Capture the cell that displays the provided text and extract its [x, y] central coordinate. 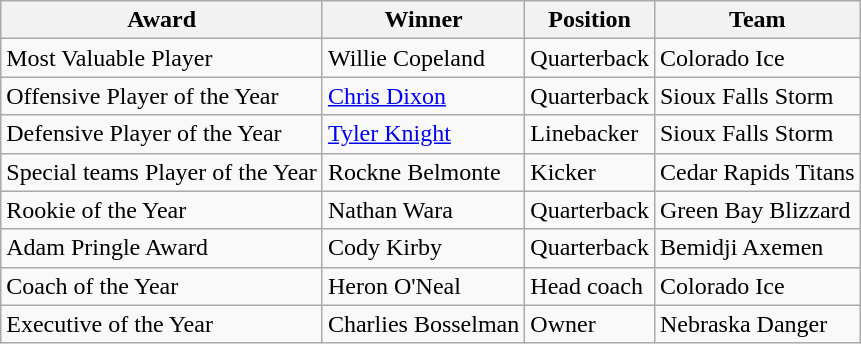
Cedar Rapids Titans [757, 172]
Green Bay Blizzard [757, 210]
Kicker [590, 172]
Position [590, 20]
Adam Pringle Award [162, 248]
Offensive Player of the Year [162, 96]
Special teams Player of the Year [162, 172]
Coach of the Year [162, 286]
Team [757, 20]
Tyler Knight [423, 134]
Willie Copeland [423, 58]
Rockne Belmonte [423, 172]
Most Valuable Player [162, 58]
Owner [590, 324]
Defensive Player of the Year [162, 134]
Nebraska Danger [757, 324]
Linebacker [590, 134]
Heron O'Neal [423, 286]
Charlies Bosselman [423, 324]
Award [162, 20]
Winner [423, 20]
Executive of the Year [162, 324]
Nathan Wara [423, 210]
Bemidji Axemen [757, 248]
Cody Kirby [423, 248]
Head coach [590, 286]
Rookie of the Year [162, 210]
Chris Dixon [423, 96]
